From the cell containing the given text, extract its center point as (x, y) coordinate. 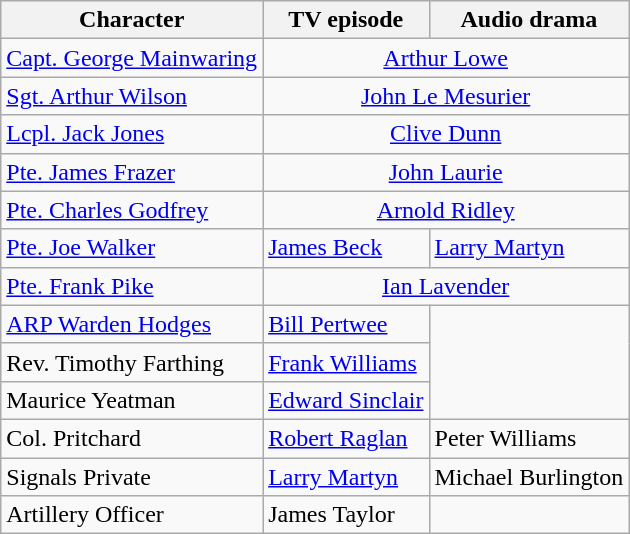
Sgt. Arthur Wilson (132, 96)
Lcpl. Jack Jones (132, 134)
Edward Sinclair (346, 400)
James Beck (346, 248)
James Taylor (346, 515)
Arthur Lowe (446, 58)
Rev. Timothy Farthing (132, 362)
Pte. Frank Pike (132, 286)
Signals Private (132, 477)
Character (132, 20)
Frank Williams (346, 362)
Ian Lavender (446, 286)
Pte. Joe Walker (132, 248)
John Le Mesurier (446, 96)
Peter Williams (529, 438)
Pte. James Frazer (132, 172)
Arnold Ridley (446, 210)
Michael Burlington (529, 477)
John Laurie (446, 172)
Capt. George Mainwaring (132, 58)
TV episode (346, 20)
Bill Pertwee (346, 324)
Pte. Charles Godfrey (132, 210)
Robert Raglan (346, 438)
Col. Pritchard (132, 438)
Clive Dunn (446, 134)
Maurice Yeatman (132, 400)
ARP Warden Hodges (132, 324)
Audio drama (529, 20)
Artillery Officer (132, 515)
